Determine the [x, y] coordinate at the center of the cell enclosing the given text.  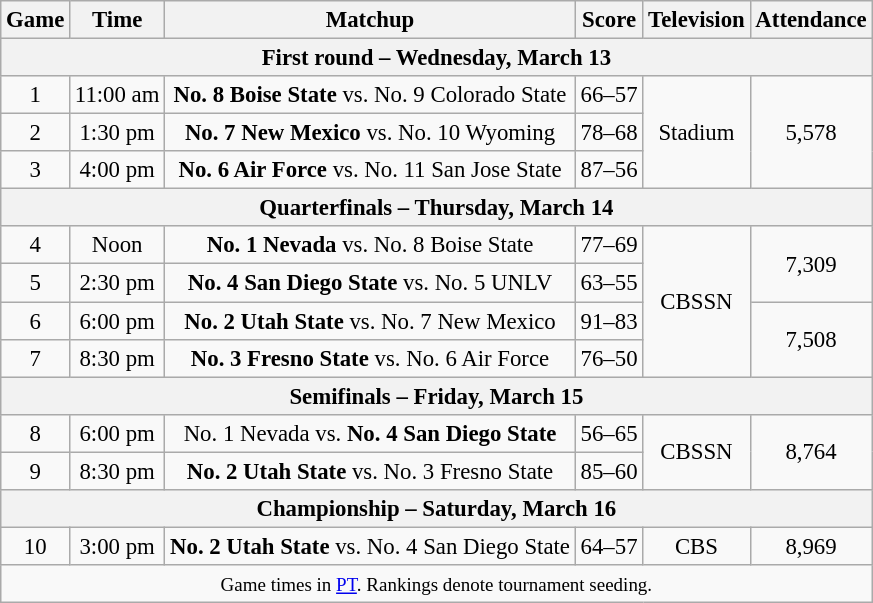
85–60 [609, 471]
No. 2 Utah State vs. No. 7 New Mexico [370, 321]
Stadium [696, 132]
First round – Wednesday, March 13 [436, 58]
66–57 [609, 95]
Championship – Saturday, March 16 [436, 509]
8,969 [811, 546]
3:00 pm [118, 546]
Time [118, 20]
6 [36, 321]
3 [36, 170]
Matchup [370, 20]
2:30 pm [118, 283]
7,309 [811, 264]
5 [36, 283]
Quarterfinals – Thursday, March 14 [436, 208]
CBS [696, 546]
91–83 [609, 321]
No. 1 Nevada vs. No. 4 San Diego State [370, 433]
No. 7 New Mexico vs. No. 10 Wyoming [370, 133]
1:30 pm [118, 133]
No. 3 Fresno State vs. No. 6 Air Force [370, 358]
8 [36, 433]
Game times in PT. Rankings denote tournament seeding. [436, 584]
76–50 [609, 358]
No. 2 Utah State vs. No. 3 Fresno State [370, 471]
78–68 [609, 133]
8,764 [811, 452]
1 [36, 95]
9 [36, 471]
2 [36, 133]
No. 2 Utah State vs. No. 4 San Diego State [370, 546]
No. 1 Nevada vs. No. 8 Boise State [370, 245]
4 [36, 245]
Television [696, 20]
7 [36, 358]
64–57 [609, 546]
56–65 [609, 433]
Game [36, 20]
87–56 [609, 170]
5,578 [811, 132]
Semifinals – Friday, March 15 [436, 396]
No. 8 Boise State vs. No. 9 Colorado State [370, 95]
10 [36, 546]
Noon [118, 245]
7,508 [811, 340]
4:00 pm [118, 170]
Attendance [811, 20]
No. 6 Air Force vs. No. 11 San Jose State [370, 170]
Score [609, 20]
11:00 am [118, 95]
No. 4 San Diego State vs. No. 5 UNLV [370, 283]
63–55 [609, 283]
77–69 [609, 245]
